Output the (x, y) coordinate of the center of the cell containing the given text.  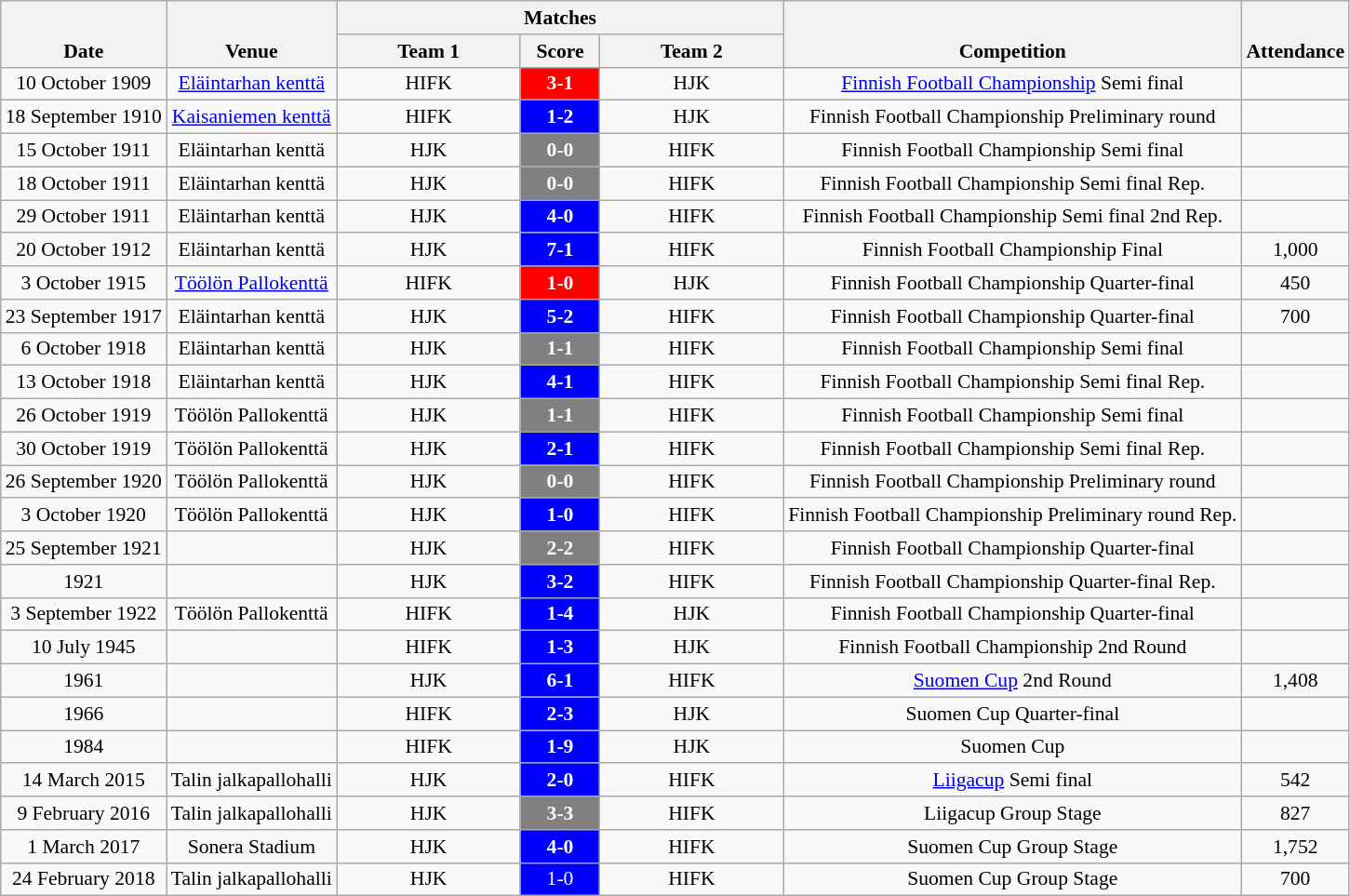
24 February 2018 (84, 879)
1-4 (560, 614)
2-2 (560, 548)
2-0 (560, 781)
3 October 1920 (84, 515)
3 September 1922 (84, 614)
1-2 (560, 117)
5-2 (560, 316)
1-9 (560, 747)
Suomen Cup (1012, 747)
Score (560, 51)
6-1 (560, 681)
Suomen Cup 2nd Round (1012, 681)
1966 (84, 714)
25 September 1921 (84, 548)
14 March 2015 (84, 781)
1-3 (560, 648)
3-3 (560, 813)
30 October 1919 (84, 448)
827 (1295, 813)
2-1 (560, 448)
1961 (84, 681)
542 (1295, 781)
Sonera Stadium (251, 847)
Finnish Football Championship 2nd Round (1012, 648)
26 October 1919 (84, 416)
1 March 2017 (84, 847)
1,408 (1295, 681)
23 September 1917 (84, 316)
10 July 1945 (84, 648)
7-1 (560, 250)
Suomen Cup Quarter-final (1012, 714)
1984 (84, 747)
3 October 1915 (84, 283)
Finnish Football Championship Quarter-final Rep. (1012, 582)
Venue (251, 33)
Liigacup Semi final (1012, 781)
Liigacup Group Stage (1012, 813)
6 October 1918 (84, 349)
2-3 (560, 714)
1921 (84, 582)
Date (84, 33)
18 October 1911 (84, 183)
9 February 2016 (84, 813)
10 October 1909 (84, 84)
450 (1295, 283)
Team 2 (692, 51)
Competition (1012, 33)
Finnish Football Championship Semi final 2nd Rep. (1012, 217)
Finnish Football Championship Preliminary round Rep. (1012, 515)
Matches (560, 18)
29 October 1911 (84, 217)
1,752 (1295, 847)
4-1 (560, 382)
Finnish Football Championship Final (1012, 250)
Team 1 (429, 51)
3-2 (560, 582)
18 September 1910 (84, 117)
26 September 1920 (84, 482)
3-1 (560, 84)
13 October 1918 (84, 382)
15 October 1911 (84, 151)
Attendance (1295, 33)
1,000 (1295, 250)
Kaisaniemen kenttä (251, 117)
20 October 1912 (84, 250)
